Provide the (X, Y) coordinate of the cell's center where the given text is located.  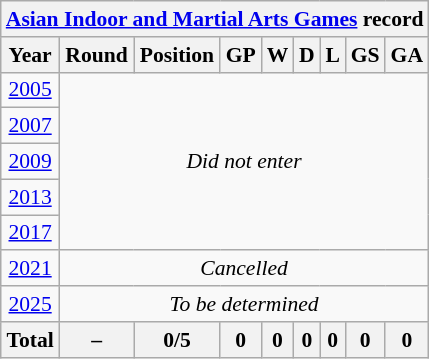
Round (96, 55)
GP (240, 55)
2007 (30, 126)
L (332, 55)
– (96, 340)
D (307, 55)
GA (407, 55)
W (277, 55)
2009 (30, 162)
2017 (30, 233)
To be determined (244, 304)
0/5 (178, 340)
2025 (30, 304)
2021 (30, 269)
2005 (30, 90)
Did not enter (244, 161)
Total (30, 340)
Year (30, 55)
2013 (30, 197)
Position (178, 55)
Cancelled (244, 269)
GS (365, 55)
Asian Indoor and Martial Arts Games record (215, 19)
